Output the [x, y] coordinate of the center of the cell containing the given text.  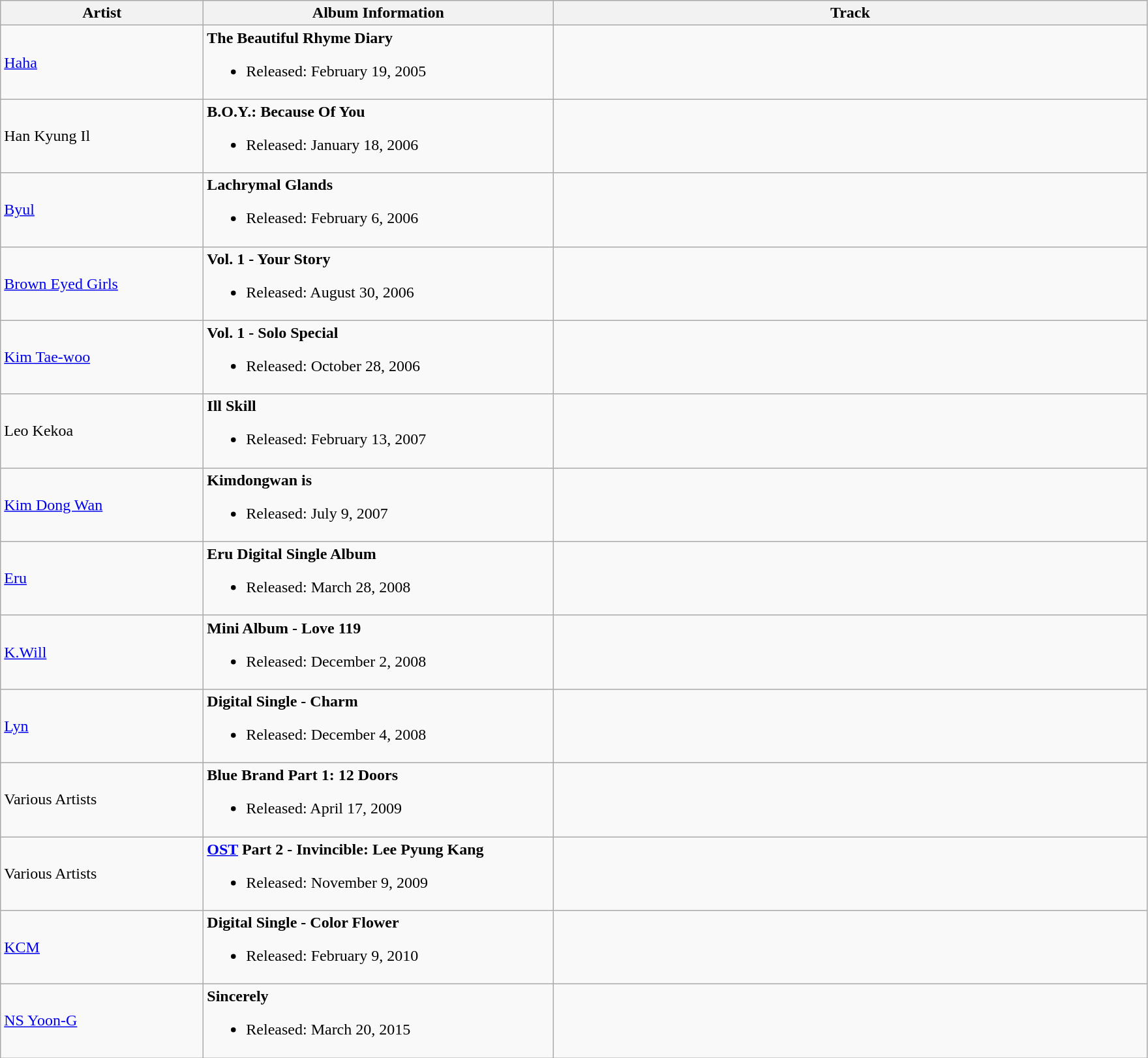
Lyn [102, 725]
Album Information [378, 13]
Kim Tae-woo [102, 357]
Leo Kekoa [102, 431]
KCM [102, 947]
Vol. 1 - Your StoryReleased: August 30, 2006 [378, 283]
B.O.Y.: Because Of YouReleased: January 18, 2006 [378, 136]
Blue Brand Part 1: 12 DoorsReleased: April 17, 2009 [378, 800]
Track [851, 13]
Kim Dong Wan [102, 505]
Haha [102, 63]
Digital Single - Color FlowerReleased: February 9, 2010 [378, 947]
Brown Eyed Girls [102, 283]
Mini Album - Love 119Released: December 2, 2008 [378, 652]
Eru Digital Single AlbumReleased: March 28, 2008 [378, 578]
K.Will [102, 652]
Han Kyung Il [102, 136]
Byul [102, 210]
SincerelyReleased: March 20, 2015 [378, 1021]
Kimdongwan isReleased: July 9, 2007 [378, 505]
NS Yoon-G [102, 1021]
Lachrymal GlandsReleased: February 6, 2006 [378, 210]
Digital Single - CharmReleased: December 4, 2008 [378, 725]
The Beautiful Rhyme DiaryReleased: February 19, 2005 [378, 63]
Eru [102, 578]
OST Part 2 - Invincible: Lee Pyung KangReleased: November 9, 2009 [378, 873]
Artist [102, 13]
Ill SkillReleased: February 13, 2007 [378, 431]
Vol. 1 - Solo SpecialReleased: October 28, 2006 [378, 357]
